Extract the (x, y) coordinate from the center of the cell holding the provided text.  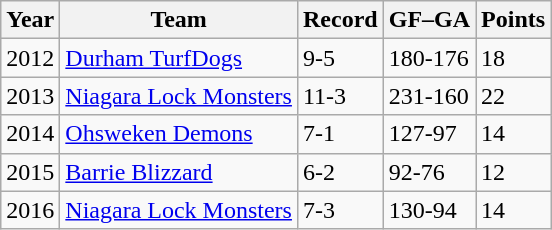
12 (514, 172)
7-3 (340, 210)
18 (514, 58)
Team (179, 20)
22 (514, 96)
2015 (30, 172)
Ohsweken Demons (179, 134)
GF–GA (429, 20)
Durham TurfDogs (179, 58)
Record (340, 20)
Points (514, 20)
180-176 (429, 58)
7-1 (340, 134)
127-97 (429, 134)
Barrie Blizzard (179, 172)
Year (30, 20)
6-2 (340, 172)
11-3 (340, 96)
231-160 (429, 96)
130-94 (429, 210)
2014 (30, 134)
2013 (30, 96)
2016 (30, 210)
2012 (30, 58)
9-5 (340, 58)
92-76 (429, 172)
